For the text-containing cell, return its midpoint in [x, y] coordinate format. 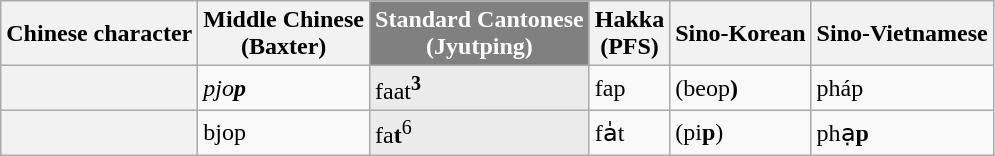
Sino-Korean [740, 34]
Hakka(PFS) [629, 34]
faat3 [480, 88]
(pip) [740, 132]
fap [629, 88]
pjop [284, 88]
bjop [284, 132]
Middle Chinese(Baxter) [284, 34]
phạp [902, 132]
Standard Cantonese(Jyutping) [480, 34]
Sino-Vietnamese [902, 34]
fat6 [480, 132]
Chinese character [100, 34]
(beop) [740, 88]
fa̍t [629, 132]
pháp [902, 88]
